Pinpoint the cell where the given text exists, returning its [X, Y] midpoint coordinate. 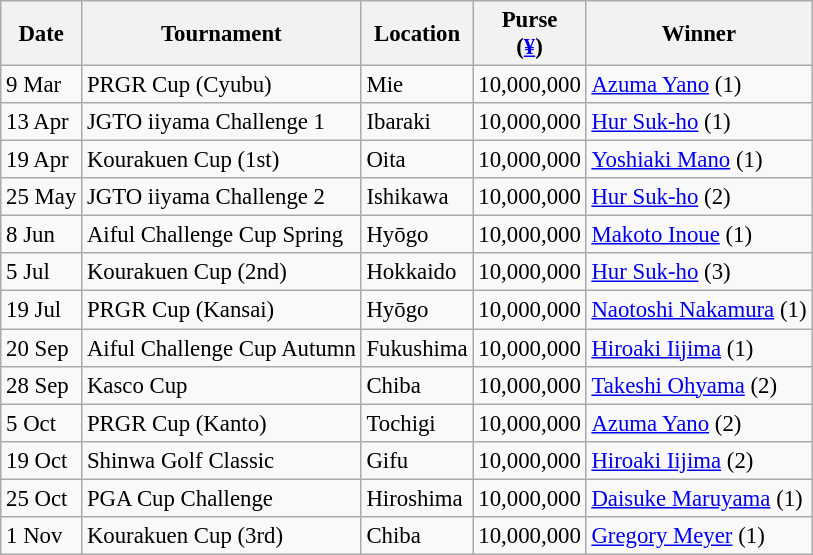
Hiroaki Iijima (2) [699, 460]
Winner [699, 34]
Hiroaki Iijima (1) [699, 348]
Hur Suk-ho (3) [699, 273]
19 Jul [42, 310]
Ishikawa [417, 197]
PGA Cup Challenge [222, 498]
Date [42, 34]
Hokkaido [417, 273]
8 Jun [42, 235]
Gifu [417, 460]
Hur Suk-ho (2) [699, 197]
Daisuke Maruyama (1) [699, 498]
1 Nov [42, 536]
PRGR Cup (Kansai) [222, 310]
Azuma Yano (1) [699, 85]
PRGR Cup (Kanto) [222, 423]
Purse(¥) [530, 34]
20 Sep [42, 348]
Gregory Meyer (1) [699, 536]
Makoto Inoue (1) [699, 235]
Yoshiaki Mano (1) [699, 160]
JGTO iiyama Challenge 1 [222, 122]
Ibaraki [417, 122]
Azuma Yano (2) [699, 423]
Tochigi [417, 423]
Oita [417, 160]
PRGR Cup (Cyubu) [222, 85]
Hiroshima [417, 498]
Aiful Challenge Cup Spring [222, 235]
Kourakuen Cup (2nd) [222, 273]
Kourakuen Cup (1st) [222, 160]
Kasco Cup [222, 385]
Hur Suk-ho (1) [699, 122]
25 Oct [42, 498]
25 May [42, 197]
Fukushima [417, 348]
Kourakuen Cup (3rd) [222, 536]
13 Apr [42, 122]
JGTO iiyama Challenge 2 [222, 197]
19 Apr [42, 160]
19 Oct [42, 460]
Naotoshi Nakamura (1) [699, 310]
28 Sep [42, 385]
Takeshi Ohyama (2) [699, 385]
Aiful Challenge Cup Autumn [222, 348]
Location [417, 34]
Mie [417, 85]
5 Oct [42, 423]
9 Mar [42, 85]
5 Jul [42, 273]
Shinwa Golf Classic [222, 460]
Tournament [222, 34]
